Identify which cell holds the provided text, then report its (x, y) central coordinate. 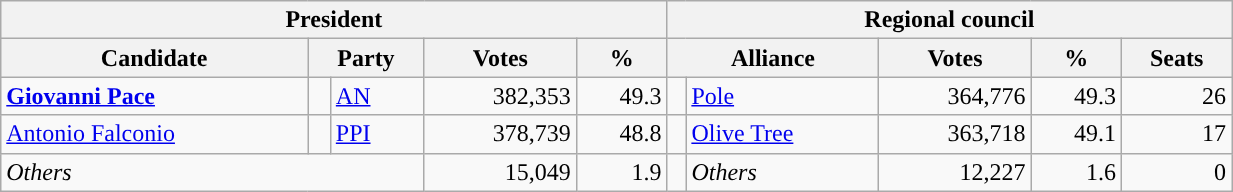
17 (1177, 134)
49.1 (1076, 134)
48.8 (622, 134)
Giovanni Pace (154, 96)
12,227 (955, 172)
Antonio Falconio (154, 134)
364,776 (955, 96)
1.9 (622, 172)
0 (1177, 172)
AN (377, 96)
26 (1177, 96)
President (334, 20)
Regional council (950, 20)
378,739 (500, 134)
382,353 (500, 96)
363,718 (955, 134)
Seats (1177, 58)
Candidate (154, 58)
Party (366, 58)
15,049 (500, 172)
Olive Tree (782, 134)
Alliance (773, 58)
1.6 (1076, 172)
PPI (377, 134)
Pole (782, 96)
